Provide the (X, Y) coordinate of the cell's center where the given text is located.  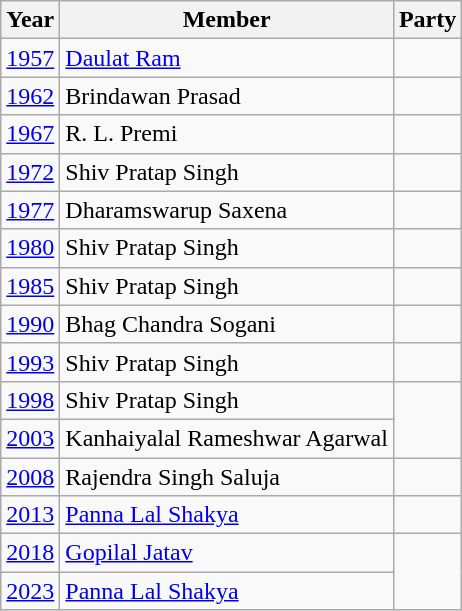
Daulat Ram (227, 58)
Party (427, 20)
Kanhaiyalal Rameshwar Agarwal (227, 438)
1993 (30, 362)
Dharamswarup Saxena (227, 210)
1998 (30, 400)
Member (227, 20)
2003 (30, 438)
1962 (30, 96)
2008 (30, 477)
Rajendra Singh Saluja (227, 477)
Gopilal Jatav (227, 553)
2018 (30, 553)
1957 (30, 58)
R. L. Premi (227, 134)
1967 (30, 134)
2023 (30, 591)
2013 (30, 515)
1977 (30, 210)
1980 (30, 248)
Bhag Chandra Sogani (227, 324)
Year (30, 20)
Brindawan Prasad (227, 96)
1985 (30, 286)
1972 (30, 172)
1990 (30, 324)
